From the cell containing the given text, extract its center point as (x, y) coordinate. 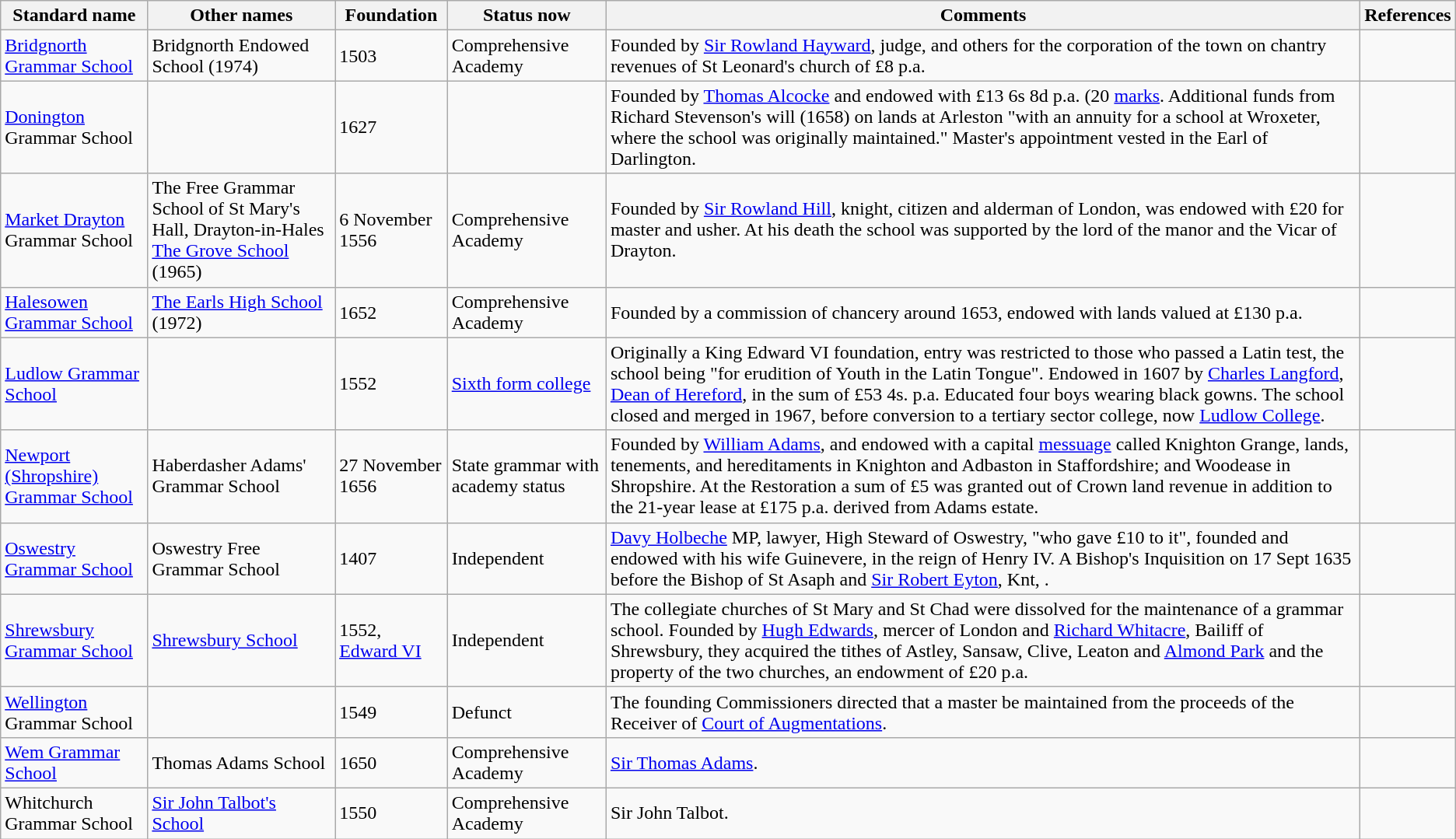
Donington Grammar School (75, 128)
Foundation (392, 16)
Ludlow Grammar School (75, 384)
Oswestry Free Grammar School (241, 558)
Wellington Grammar School (75, 712)
Shrewsbury Grammar School (75, 641)
Sir Thomas Adams. (983, 762)
The Earls High School (1972) (241, 313)
Comments (983, 16)
Sir John Talbot's School (241, 813)
1627 (392, 128)
Market Drayton Grammar School (75, 230)
Whitchurch Grammar School (75, 813)
References (1408, 16)
Status now (527, 16)
27 November 1656 (392, 476)
The Free Grammar School of St Mary's Hall, Drayton-in-HalesThe Grove School (1965) (241, 230)
State grammar with academy status (527, 476)
1652 (392, 313)
The founding Commissioners directed that a master be maintained from the proceeds of the Receiver of Court of Augmentations. (983, 712)
Founded by Sir Rowland Hayward, judge, and others for the corporation of the town on chantry revenues of St Leonard's church of £8 p.a. (983, 56)
Sixth form college (527, 384)
Founded by a commission of chancery around 1653, endowed with lands valued at £130 p.a. (983, 313)
Defunct (527, 712)
1503 (392, 56)
6 November 1556 (392, 230)
1650 (392, 762)
Bridgnorth Endowed School (1974) (241, 56)
Sir John Talbot. (983, 813)
1549 (392, 712)
Newport (Shropshire) Grammar School (75, 476)
Oswestry Grammar School (75, 558)
Wem Grammar School (75, 762)
1552, Edward VI (392, 641)
1552 (392, 384)
1407 (392, 558)
Haberdasher Adams' Grammar School (241, 476)
Bridgnorth Grammar School (75, 56)
Halesowen Grammar School (75, 313)
Shrewsbury School (241, 641)
Thomas Adams School (241, 762)
Other names (241, 16)
1550 (392, 813)
Standard name (75, 16)
